Locate the cell with the specified text and output its [X, Y] center coordinate. 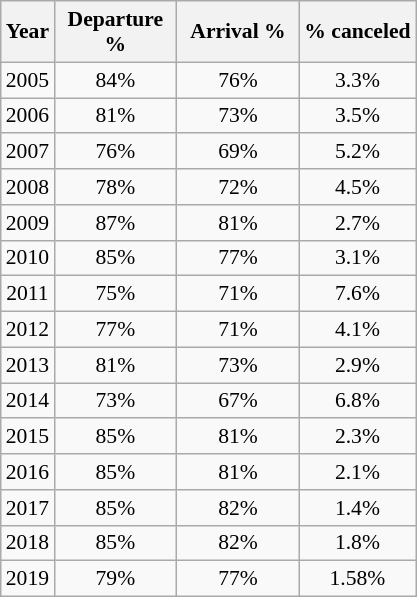
2012 [28, 330]
2014 [28, 401]
2010 [28, 258]
2018 [28, 543]
Departure % [116, 32]
2017 [28, 508]
2015 [28, 437]
7.6% [357, 294]
2.9% [357, 365]
Arrival % [238, 32]
3.5% [357, 116]
2013 [28, 365]
2016 [28, 472]
1.8% [357, 543]
87% [116, 223]
69% [238, 152]
6.8% [357, 401]
2006 [28, 116]
72% [238, 187]
2007 [28, 152]
1.4% [357, 508]
5.2% [357, 152]
2009 [28, 223]
2.1% [357, 472]
4.5% [357, 187]
75% [116, 294]
3.1% [357, 258]
1.58% [357, 579]
78% [116, 187]
2008 [28, 187]
2005 [28, 80]
2.3% [357, 437]
3.3% [357, 80]
79% [116, 579]
67% [238, 401]
% canceled [357, 32]
2019 [28, 579]
4.1% [357, 330]
2011 [28, 294]
84% [116, 80]
2.7% [357, 223]
Year [28, 32]
